For the text-containing cell, return its midpoint in (x, y) coordinate format. 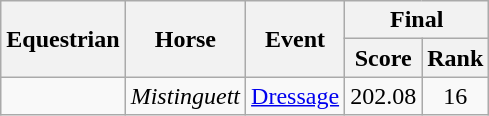
Horse (185, 39)
Mistinguett (185, 96)
Equestrian (63, 39)
Dressage (296, 96)
202.08 (384, 96)
Score (384, 58)
Rank (456, 58)
16 (456, 96)
Final (417, 20)
Event (296, 39)
